Provide the [X, Y] coordinate of the cell's center where the given text is located.  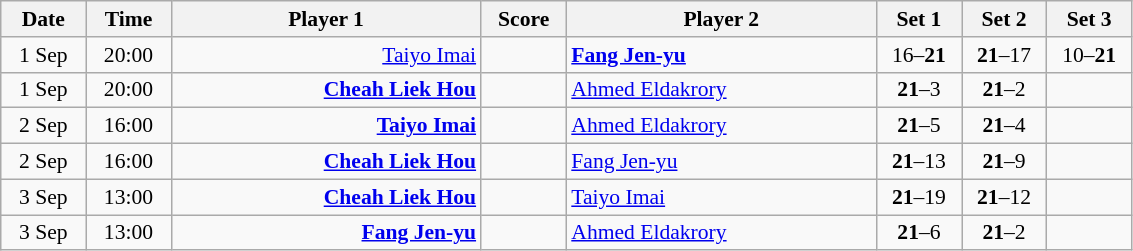
Player 1 [326, 19]
Date [44, 19]
Set 2 [1004, 19]
16–21 [918, 55]
21–12 [1004, 197]
21–19 [918, 197]
Set 3 [1090, 19]
21–5 [918, 126]
21–6 [918, 233]
Time [128, 19]
21–17 [1004, 55]
21–9 [1004, 162]
Set 1 [918, 19]
Score [524, 19]
10–21 [1090, 55]
Player 2 [721, 19]
21–13 [918, 162]
21–4 [1004, 126]
21–3 [918, 90]
